Output the [x, y] coordinate of the center of the cell containing the given text.  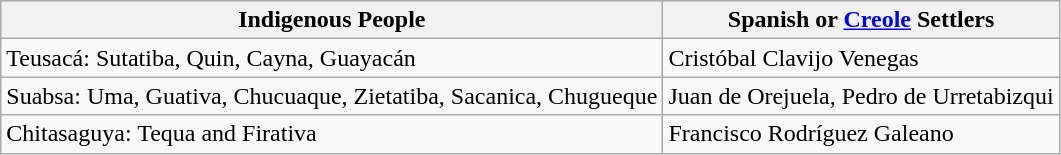
Spanish or Creole Settlers [861, 20]
Chitasaguya: Tequa and Firativa [332, 134]
Suabsa: Uma, Guativa, Chucuaque, Zietatiba, Sacanica, Chugueque [332, 96]
Cristóbal Clavijo Venegas [861, 58]
Juan de Orejuela, Pedro de Urretabizqui [861, 96]
Francisco Rodríguez Galeano [861, 134]
Indigenous People [332, 20]
Teusacá: Sutatiba, Quin, Cayna, Guayacán [332, 58]
